Pinpoint the cell where the given text exists, returning its (x, y) midpoint coordinate. 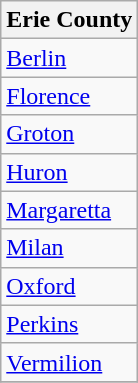
Florence (70, 96)
Perkins (70, 324)
Berlin (70, 58)
Milan (70, 248)
Vermilion (70, 362)
Margaretta (70, 210)
Huron (70, 172)
Oxford (70, 286)
Groton (70, 134)
Erie County (70, 20)
